From the cell containing the given text, extract its center point as (x, y) coordinate. 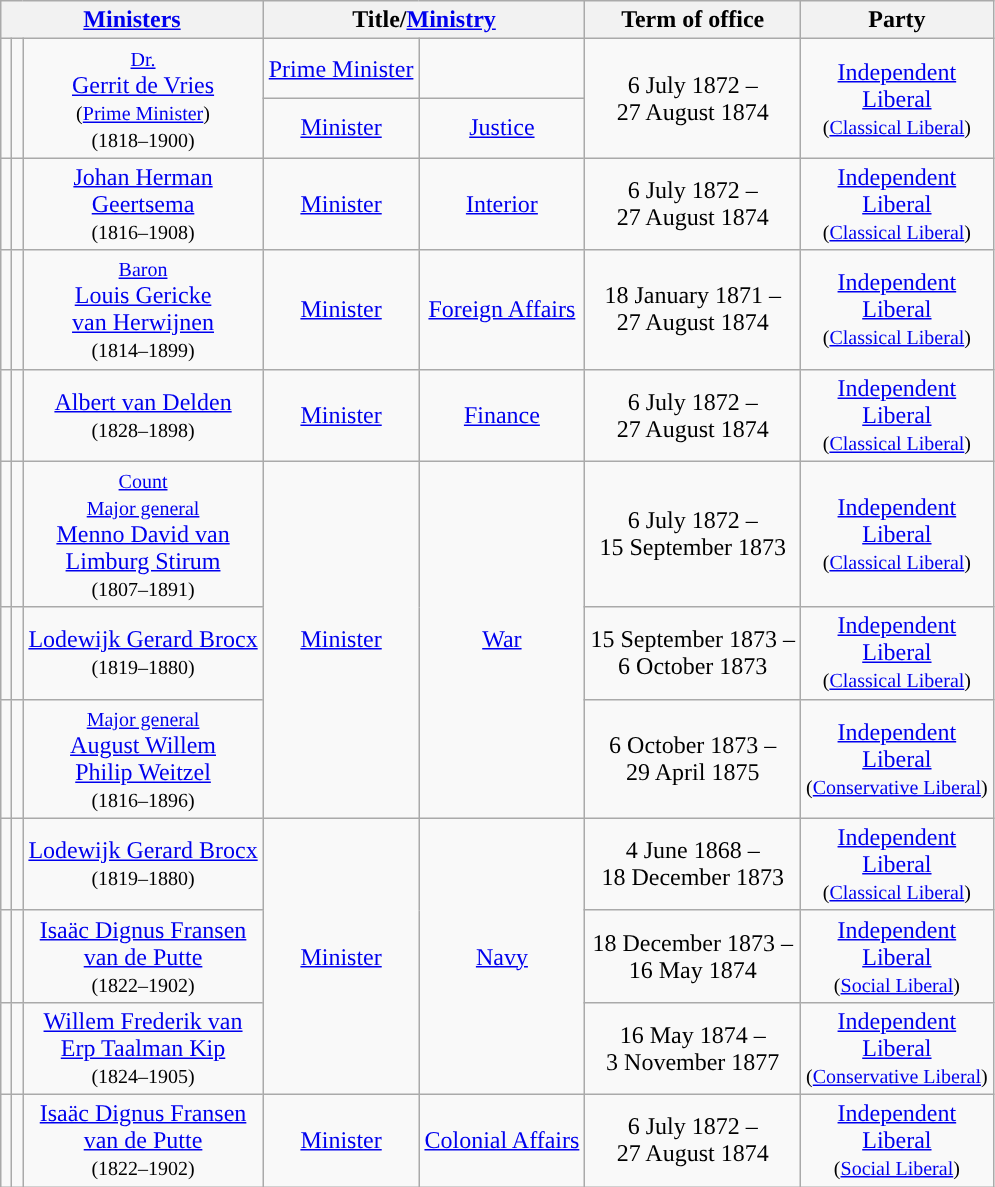
16 May 1874 – 3 November 1877 (693, 1048)
Term of office (693, 20)
Interior (502, 204)
6 July 1872 – 15 September 1873 (693, 534)
18 December 1873 – 16 May 1874 (693, 956)
Dr. Gerrit de Vries (Prime Minister) (1818–1900) (143, 98)
Finance (502, 415)
Baron Louis Gericke van Herwijnen (1814–1899) (143, 310)
Justice (502, 128)
Major general August Willem Philip Weitzel (1816–1896) (143, 758)
6 October 1873 – 29 April 1875 (693, 758)
Colonial Affairs (502, 1140)
Willem Frederik van Erp Taalman Kip (1824–1905) (143, 1048)
18 January 1871 – 27 August 1874 (693, 310)
4 June 1868 – 18 December 1873 (693, 864)
Johan Herman Geertsema (1816–1908) (143, 204)
15 September 1873 – 6 October 1873 (693, 653)
War (502, 640)
Ministers (132, 20)
Navy (502, 956)
Foreign Affairs (502, 310)
Albert van Delden (1828–1898) (143, 415)
Prime Minister (341, 69)
Party (898, 20)
Count Major general Menno David van Limburg Stirum (1807–1891) (143, 534)
Title/Ministry (424, 20)
